Return the [X, Y] coordinate for the center point of the cell that contains the specified text.  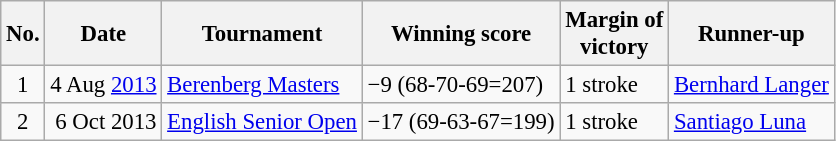
1 [23, 85]
2 [23, 122]
Date [104, 34]
6 Oct 2013 [104, 122]
Winning score [461, 34]
Santiago Luna [752, 122]
Berenberg Masters [262, 85]
English Senior Open [262, 122]
−9 (68-70-69=207) [461, 85]
4 Aug 2013 [104, 85]
Margin ofvictory [614, 34]
No. [23, 34]
−17 (69-63-67=199) [461, 122]
Runner-up [752, 34]
Bernhard Langer [752, 85]
Tournament [262, 34]
